Locate the cell with the specified text and output its [x, y] center coordinate. 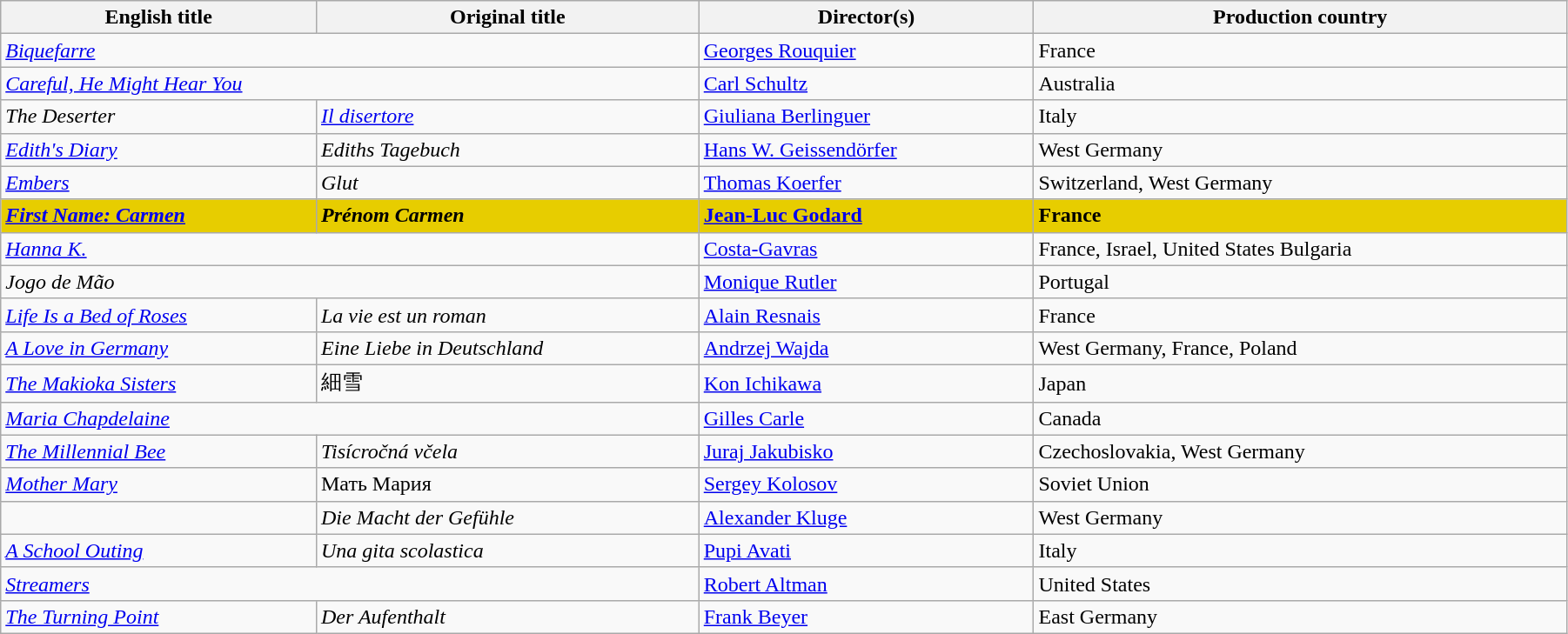
Costa-Gavras [867, 249]
A Love in Germany [158, 348]
Pupi Avati [867, 551]
Alexander Kluge [867, 517]
Japan [1300, 383]
Mother Mary [158, 484]
The Makioka Sisters [158, 383]
Sergey Kolosov [867, 484]
West Germany, France, Poland [1300, 348]
Carl Schultz [867, 83]
The Deserter [158, 117]
Il disertore [507, 117]
Giuliana Berlinguer [867, 117]
First Name: Carmen [158, 216]
Georges Rouquier [867, 50]
Alain Resnais [867, 315]
Juraj Jakubisko [867, 451]
Tisícročná včela [507, 451]
Canada [1300, 418]
Frank Beyer [867, 617]
Der Aufenthalt [507, 617]
Australia [1300, 83]
Prénom Carmen [507, 216]
The Millennial Bee [158, 451]
Robert Altman [867, 584]
East Germany [1300, 617]
Gilles Carle [867, 418]
Production country [1300, 17]
English title [158, 17]
The Turning Point [158, 617]
Una gita scolastica [507, 551]
Soviet Union [1300, 484]
Мать Мария [507, 484]
Maria Chapdelaine [350, 418]
細雪 [507, 383]
Eine Liebe in Deutschland [507, 348]
Portugal [1300, 282]
Life Is a Bed of Roses [158, 315]
Kon Ichikawa [867, 383]
Ediths Tagebuch [507, 150]
La vie est un roman [507, 315]
Glut [507, 183]
United States [1300, 584]
Jogo de Mão [350, 282]
Monique Rutler [867, 282]
Die Macht der Gefühle [507, 517]
France, Israel, United States Bulgaria [1300, 249]
Andrzej Wajda [867, 348]
Switzerland, West Germany [1300, 183]
Edith's Diary [158, 150]
Jean-Luc Godard [867, 216]
Czechoslovakia, West Germany [1300, 451]
Hans W. Geissendörfer [867, 150]
Original title [507, 17]
Careful, He Might Hear You [350, 83]
Streamers [350, 584]
Director(s) [867, 17]
Embers [158, 183]
Biquefarre [350, 50]
A School Outing [158, 551]
Hanna K. [350, 249]
Thomas Koerfer [867, 183]
